Identify which cell holds the provided text, then report its [X, Y] central coordinate. 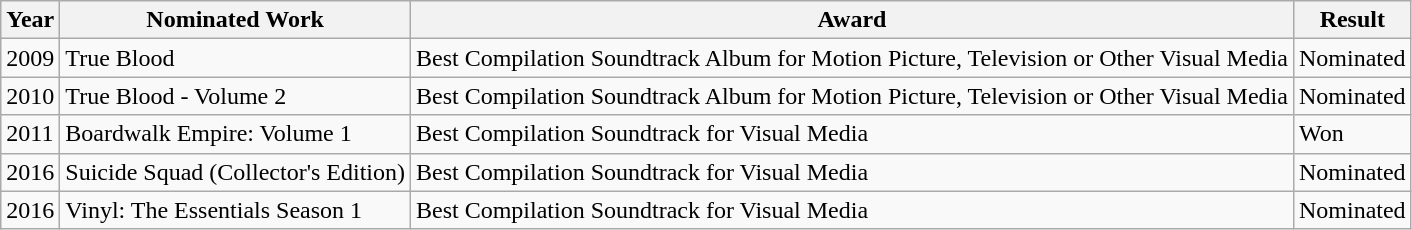
Nominated Work [236, 20]
2011 [30, 134]
Vinyl: The Essentials Season 1 [236, 210]
Boardwalk Empire: Volume 1 [236, 134]
True Blood - Volume 2 [236, 96]
Won [1352, 134]
2010 [30, 96]
Suicide Squad (Collector's Edition) [236, 172]
Year [30, 20]
Result [1352, 20]
True Blood [236, 58]
Award [852, 20]
2009 [30, 58]
